Find where the given text appears and provide that cell's center as (x, y) coordinate. 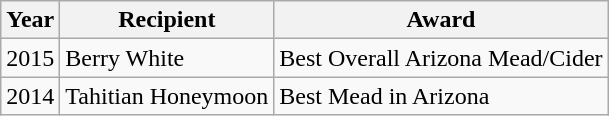
2015 (30, 58)
Best Mead in Arizona (441, 96)
Berry White (167, 58)
Best Overall Arizona Mead/Cider (441, 58)
2014 (30, 96)
Award (441, 20)
Recipient (167, 20)
Tahitian Honeymoon (167, 96)
Year (30, 20)
